Provide the [x, y] coordinate of the cell's center where the given text is located.  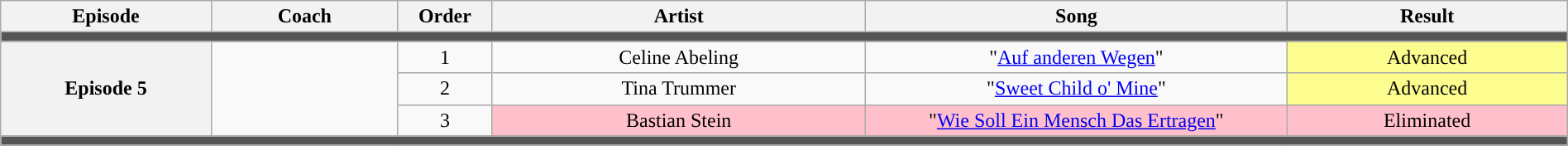
Bastian Stein [678, 120]
Eliminated [1427, 120]
Episode 5 [106, 89]
Result [1427, 17]
Artist [678, 17]
"Auf anderen Wegen" [1077, 57]
Tina Trummer [678, 89]
Celine Abeling [678, 57]
Order [445, 17]
2 [445, 89]
"Sweet Child o' Mine" [1077, 89]
1 [445, 57]
"Wie Soll Ein Mensch Das Ertragen" [1077, 120]
Song [1077, 17]
Episode [106, 17]
3 [445, 120]
Coach [304, 17]
